Scan for the cell matching the given text and deliver its [X, Y] coordinate at center. 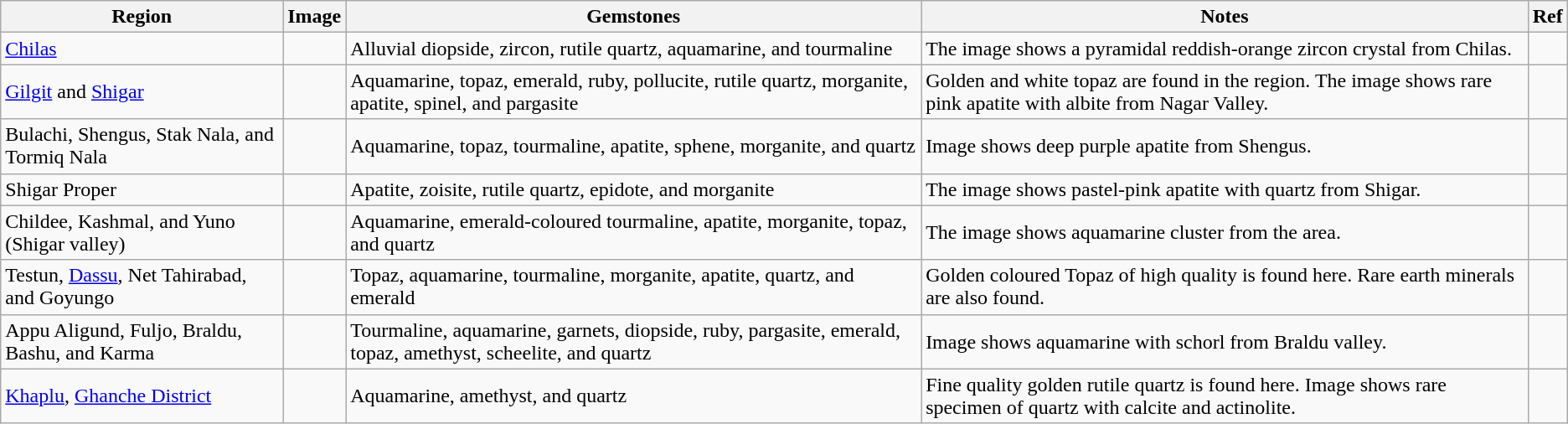
Aquamarine, amethyst, and quartz [633, 396]
Aquamarine, emerald-coloured tourmaline, apatite, morganite, topaz, and quartz [633, 233]
Gilgit and Shigar [142, 92]
Tourmaline, aquamarine, garnets, diopside, ruby, pargasite, emerald, topaz, amethyst, scheelite, and quartz [633, 342]
Khaplu, Ghanche District [142, 396]
Image [315, 17]
Golden and white topaz are found in the region. The image shows rare pink apatite with albite from Nagar Valley. [1225, 92]
Region [142, 17]
Topaz, aquamarine, tourmaline, morganite, apatite, quartz, and emerald [633, 287]
Image shows deep purple apatite from Shengus. [1225, 146]
Golden coloured Topaz of high quality is found here. Rare earth minerals are also found. [1225, 287]
The image shows a pyramidal reddish-orange zircon crystal from Chilas. [1225, 49]
Aquamarine, topaz, emerald, ruby, pollucite, rutile quartz, morganite, apatite, spinel, and pargasite [633, 92]
Notes [1225, 17]
Ref [1548, 17]
Bulachi, Shengus, Stak Nala, and Tormiq Nala [142, 146]
Alluvial diopside, zircon, rutile quartz, aquamarine, and tourmaline [633, 49]
Aquamarine, topaz, tourmaline, apatite, sphene, morganite, and quartz [633, 146]
Shigar Proper [142, 189]
Fine quality golden rutile quartz is found here. Image shows rare specimen of quartz with calcite and actinolite. [1225, 396]
Testun, Dassu, Net Tahirabad, and Goyungo [142, 287]
Childee, Kashmal, and Yuno (Shigar valley) [142, 233]
Gemstones [633, 17]
The image shows aquamarine cluster from the area. [1225, 233]
Apatite, zoisite, rutile quartz, epidote, and morganite [633, 189]
The image shows pastel-pink apatite with quartz from Shigar. [1225, 189]
Chilas [142, 49]
Appu Aligund, Fuljo, Braldu, Bashu, and Karma [142, 342]
Image shows aquamarine with schorl from Braldu valley. [1225, 342]
